Find where the given text appears and provide that cell's center as [X, Y] coordinate. 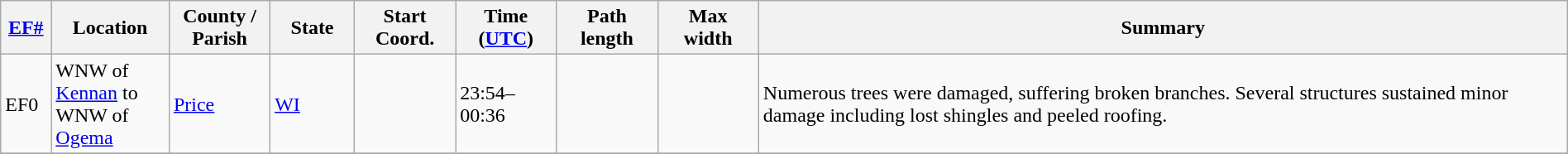
Price [219, 104]
Numerous trees were damaged, suffering broken branches. Several structures sustained minor damage including lost shingles and peeled roofing. [1163, 104]
WNW of Kennan to WNW of Ogema [111, 104]
State [313, 28]
EF# [26, 28]
Summary [1163, 28]
Path length [607, 28]
Time (UTC) [506, 28]
Location [111, 28]
County / Parish [219, 28]
23:54–00:36 [506, 104]
Start Coord. [404, 28]
Max width [708, 28]
EF0 [26, 104]
WI [313, 104]
